Locate the cell with the specified text and output its [x, y] center coordinate. 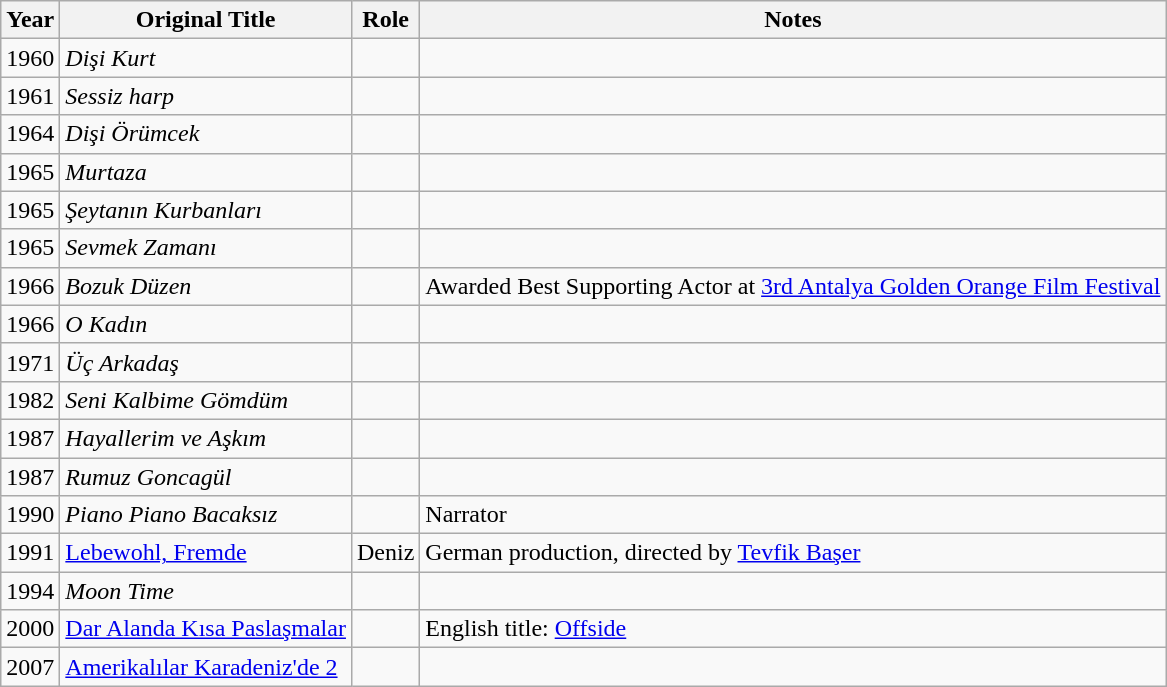
Bozuk Düzen [206, 286]
Original Title [206, 20]
1982 [30, 400]
Sessiz harp [206, 96]
Dişi Kurt [206, 58]
Hayallerim ve Aşkım [206, 438]
Seni Kalbime Gömdüm [206, 400]
Şeytanın Kurbanları [206, 210]
Deniz [385, 553]
Piano Piano Bacaksız [206, 515]
English title: Offside [793, 629]
Lebewohl, Fremde [206, 553]
1991 [30, 553]
Amerikalılar Karadeniz'de 2 [206, 667]
Moon Time [206, 591]
1964 [30, 134]
2000 [30, 629]
Year [30, 20]
Notes [793, 20]
1994 [30, 591]
Sevmek Zamanı [206, 248]
O Kadın [206, 324]
Dişi Örümcek [206, 134]
Narrator [793, 515]
Awarded Best Supporting Actor at 3rd Antalya Golden Orange Film Festival [793, 286]
2007 [30, 667]
Üç Arkadaş [206, 362]
Role [385, 20]
German production, directed by Tevfik Başer [793, 553]
Dar Alanda Kısa Paslaşmalar [206, 629]
1960 [30, 58]
Murtaza [206, 172]
1971 [30, 362]
Rumuz Goncagül [206, 477]
1990 [30, 515]
1961 [30, 96]
